Provide the [X, Y] coordinate of the cell's center where the given text is located.  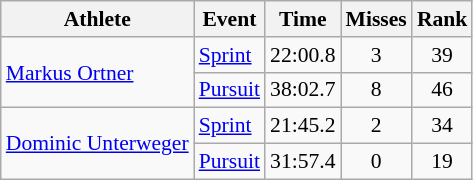
38:02.7 [302, 90]
22:00.8 [302, 55]
21:45.2 [302, 126]
8 [376, 90]
Misses [376, 19]
2 [376, 126]
Markus Ortner [98, 72]
Time [302, 19]
34 [442, 126]
Athlete [98, 19]
3 [376, 55]
46 [442, 90]
31:57.4 [302, 162]
0 [376, 162]
Dominic Unterweger [98, 144]
Event [230, 19]
39 [442, 55]
Rank [442, 19]
19 [442, 162]
